Provide the [X, Y] coordinate of the cell's center where the given text is located.  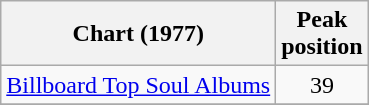
Chart (1977) [138, 34]
Peakposition [322, 34]
Billboard Top Soul Albums [138, 85]
39 [322, 85]
